For the text-containing cell, return its midpoint in (X, Y) coordinate format. 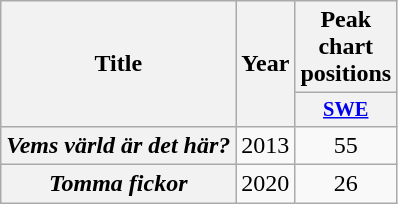
55 (346, 145)
2013 (266, 145)
SWE (346, 110)
Peak chart positions (346, 47)
Tomma fickor (118, 184)
Title (118, 64)
2020 (266, 184)
26 (346, 184)
Year (266, 64)
Vems värld är det här? (118, 145)
